Capture the cell that displays the provided text and extract its (X, Y) central coordinate. 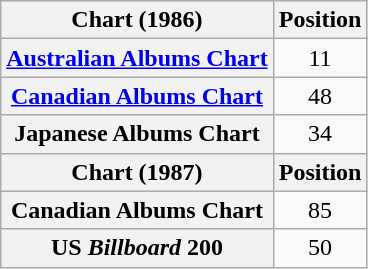
Chart (1986) (137, 20)
US Billboard 200 (137, 248)
34 (320, 134)
48 (320, 96)
50 (320, 248)
11 (320, 58)
Japanese Albums Chart (137, 134)
85 (320, 210)
Chart (1987) (137, 172)
Australian Albums Chart (137, 58)
